Identify which cell holds the provided text, then report its (X, Y) central coordinate. 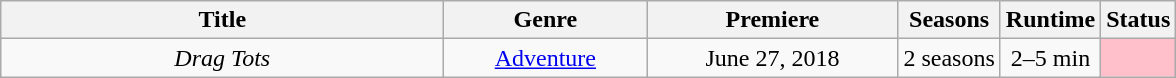
Genre (546, 20)
Seasons (949, 20)
2 seasons (949, 58)
Title (222, 20)
Adventure (546, 58)
2–5 min (1050, 58)
Drag Tots (222, 58)
Runtime (1050, 20)
Status (1138, 20)
Premiere (772, 20)
June 27, 2018 (772, 58)
